Pinpoint the cell where the given text exists, returning its [X, Y] midpoint coordinate. 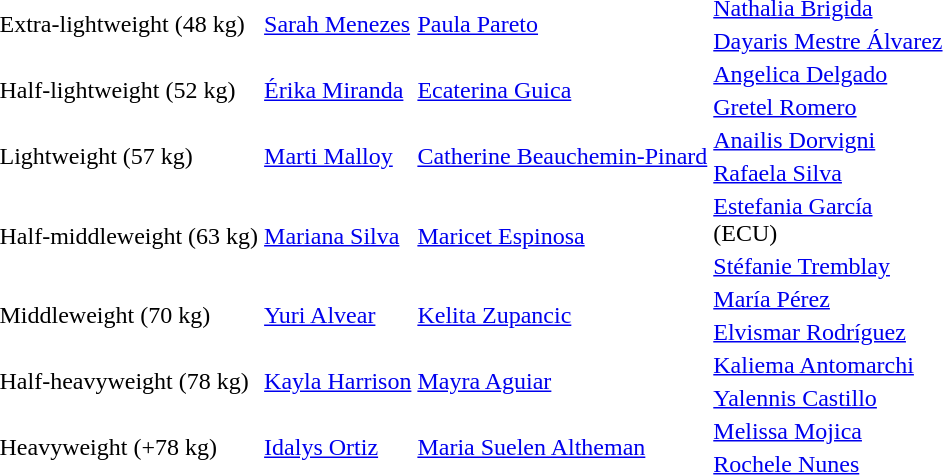
Kelita Zupancic [562, 316]
Marti Malloy [338, 156]
Maricet Espinosa [562, 236]
Ecaterina Guica [562, 90]
Érika Miranda [338, 90]
Mayra Aguiar [562, 382]
Catherine Beauchemin-Pinard [562, 156]
Kayla Harrison [338, 382]
Yuri Alvear [338, 316]
Mariana Silva [338, 236]
